Scan for the cell matching the given text and deliver its [x, y] coordinate at center. 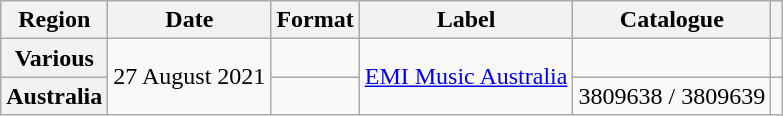
Catalogue [672, 20]
Label [466, 20]
Region [54, 20]
Various [54, 58]
27 August 2021 [190, 77]
EMI Music Australia [466, 77]
Australia [54, 96]
Date [190, 20]
3809638 / 3809639 [672, 96]
Format [315, 20]
